Pinpoint the cell where the given text exists, returning its [x, y] midpoint coordinate. 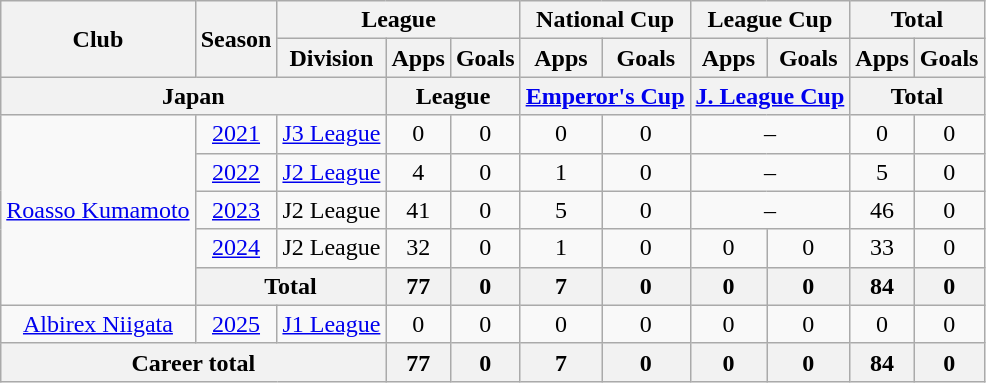
46 [882, 210]
33 [882, 248]
41 [418, 210]
2022 [236, 172]
Japan [194, 96]
Division [332, 58]
Albirex Niigata [98, 324]
J1 League [332, 324]
Season [236, 39]
4 [418, 172]
Roasso Kumamoto [98, 210]
Club [98, 39]
2024 [236, 248]
Career total [194, 362]
2021 [236, 134]
2025 [236, 324]
32 [418, 248]
J3 League [332, 134]
National Cup [605, 20]
2023 [236, 210]
Emperor's Cup [605, 96]
League Cup [770, 20]
J. League Cup [770, 96]
